Capture the cell that displays the provided text and extract its [X, Y] central coordinate. 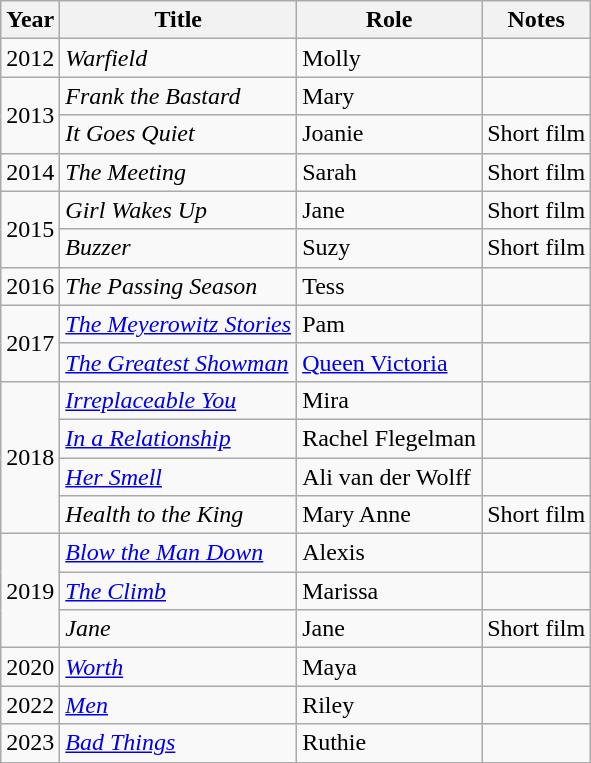
Girl Wakes Up [178, 210]
2022 [30, 705]
Alexis [390, 553]
Warfield [178, 58]
Role [390, 20]
Riley [390, 705]
2012 [30, 58]
Pam [390, 324]
2016 [30, 286]
Molly [390, 58]
In a Relationship [178, 438]
It Goes Quiet [178, 134]
Queen Victoria [390, 362]
Blow the Man Down [178, 553]
The Meyerowitz Stories [178, 324]
2018 [30, 457]
Men [178, 705]
Suzy [390, 248]
2014 [30, 172]
Sarah [390, 172]
2020 [30, 667]
Year [30, 20]
2023 [30, 743]
Irreplaceable You [178, 400]
The Climb [178, 591]
Rachel Flegelman [390, 438]
2019 [30, 591]
The Passing Season [178, 286]
2015 [30, 229]
Notes [536, 20]
2017 [30, 343]
Title [178, 20]
Mira [390, 400]
Joanie [390, 134]
The Greatest Showman [178, 362]
2013 [30, 115]
Ruthie [390, 743]
Marissa [390, 591]
Mary [390, 96]
Health to the King [178, 515]
Her Smell [178, 477]
Maya [390, 667]
Buzzer [178, 248]
Tess [390, 286]
Frank the Bastard [178, 96]
Worth [178, 667]
Ali van der Wolff [390, 477]
Mary Anne [390, 515]
The Meeting [178, 172]
Bad Things [178, 743]
